Detect which cell encompasses the target text, then output its [x, y] center coordinate. 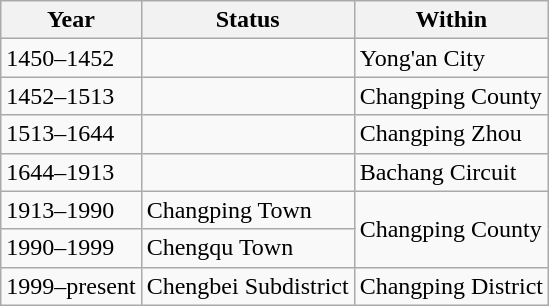
Bachang Circuit [451, 172]
Year [71, 20]
1999–present [71, 286]
Changping Zhou [451, 134]
Chengbei Subdistrict [248, 286]
Yong'an City [451, 58]
Chengqu Town [248, 248]
Changping District [451, 286]
Within [451, 20]
1452–1513 [71, 96]
Status [248, 20]
1913–1990 [71, 210]
Changping Town [248, 210]
1990–1999 [71, 248]
1513–1644 [71, 134]
1450–1452 [71, 58]
1644–1913 [71, 172]
